Search for the cell housing the specified text and yield its (x, y) center coordinate. 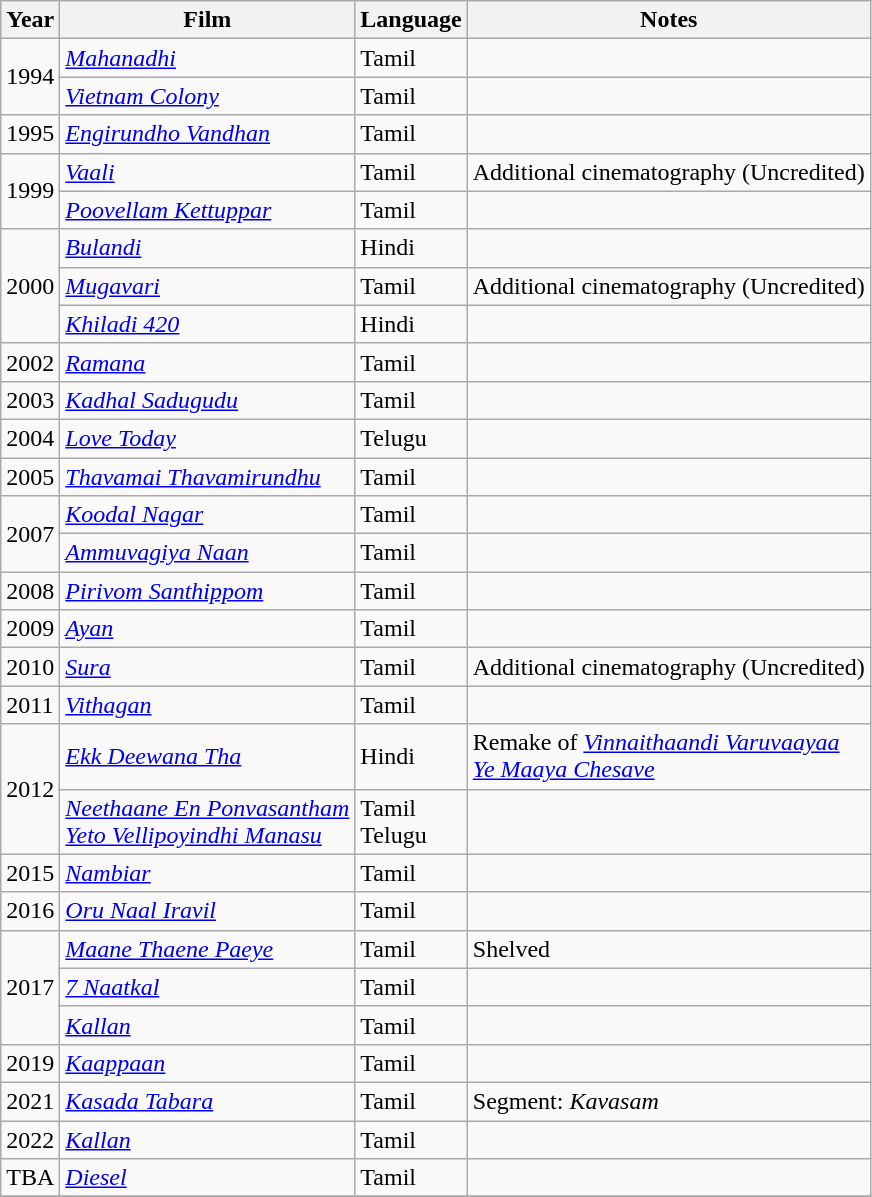
Nambiar (208, 873)
TBA (30, 1178)
Film (208, 20)
2005 (30, 477)
2015 (30, 873)
2004 (30, 438)
Mugavari (208, 286)
Remake of Vinnaithaandi VaruvaayaaYe Maaya Chesave (668, 756)
2019 (30, 1063)
Thavamai Thavamirundhu (208, 477)
Poovellam Kettuppar (208, 210)
Ammuvagiya Naan (208, 553)
Telugu (411, 438)
Kadhal Sadugudu (208, 400)
Kasada Tabara (208, 1101)
2000 (30, 286)
2007 (30, 534)
Notes (668, 20)
2022 (30, 1139)
Vaali (208, 172)
Koodal Nagar (208, 515)
Year (30, 20)
Ekk Deewana Tha (208, 756)
1994 (30, 77)
7 Naatkal (208, 987)
Bulandi (208, 248)
2002 (30, 362)
1999 (30, 191)
Engirundho Vandhan (208, 134)
Neethaane En PonvasanthamYeto Vellipoyindhi Manasu (208, 822)
Mahanadhi (208, 58)
2011 (30, 705)
Oru Naal Iravil (208, 911)
Love Today (208, 438)
Khiladi 420 (208, 324)
Sura (208, 667)
Language (411, 20)
Maane Thaene Paeye (208, 949)
Diesel (208, 1178)
Ramana (208, 362)
Kaappaan (208, 1063)
2012 (30, 789)
Segment: Kavasam (668, 1101)
Pirivom Santhippom (208, 591)
Shelved (668, 949)
TamilTelugu (411, 822)
2016 (30, 911)
Vietnam Colony (208, 96)
2021 (30, 1101)
2009 (30, 629)
2003 (30, 400)
2008 (30, 591)
Vithagan (208, 705)
2010 (30, 667)
2017 (30, 987)
Ayan (208, 629)
1995 (30, 134)
